Output the (X, Y) coordinate of the center of the cell containing the given text.  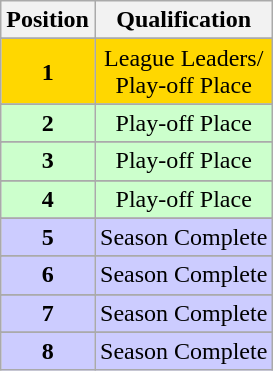
1 (48, 72)
League Leaders/Play-off Place (183, 72)
5 (48, 237)
2 (48, 123)
8 (48, 351)
Position (48, 20)
7 (48, 313)
6 (48, 275)
3 (48, 161)
4 (48, 199)
Qualification (183, 20)
